Capture the cell that displays the provided text and extract its (x, y) central coordinate. 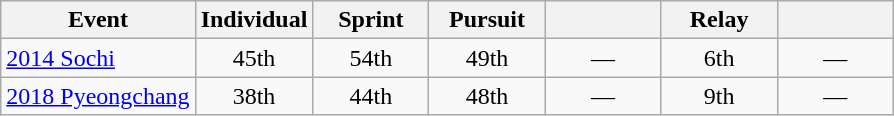
Individual (254, 20)
9th (719, 96)
2018 Pyeongchang (98, 96)
48th (487, 96)
Relay (719, 20)
38th (254, 96)
6th (719, 58)
54th (371, 58)
Sprint (371, 20)
44th (371, 96)
2014 Sochi (98, 58)
45th (254, 58)
Event (98, 20)
49th (487, 58)
Pursuit (487, 20)
